Identify which cell holds the provided text, then report its [x, y] central coordinate. 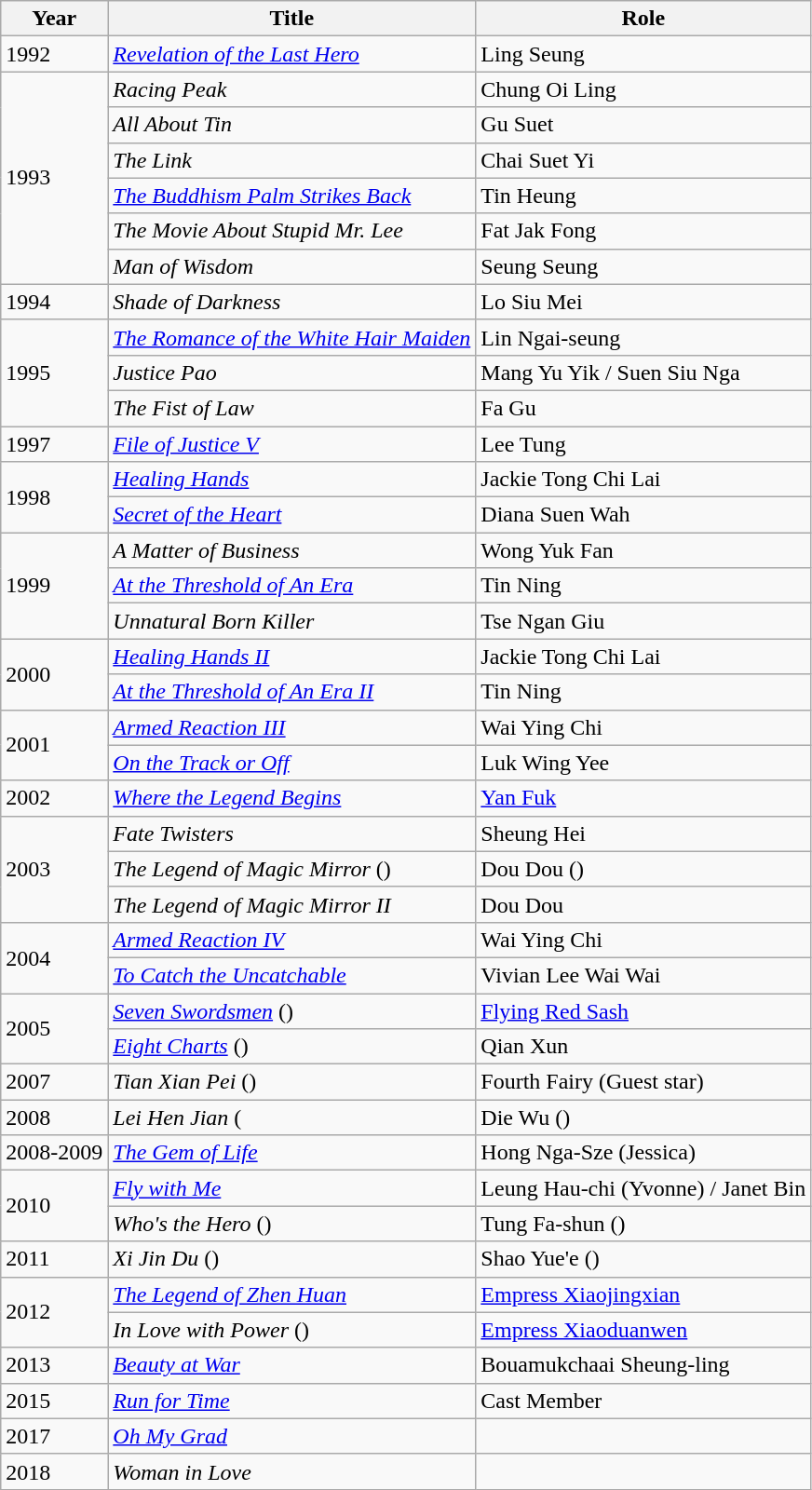
Lee Tung [643, 444]
Chai Suet Yi [643, 160]
Tin Heung [643, 196]
Flying Red Sash [643, 1010]
Role [643, 19]
Dou Dou [643, 904]
1999 [54, 586]
Gu Suet [643, 125]
Empress Xiaoduanwen [643, 1330]
Qian Xun [643, 1047]
2007 [54, 1082]
Healing Hands II [292, 657]
Mang Yu Yik / Suen Siu Nga [643, 372]
Diana Suen Wah [643, 515]
Title [292, 19]
Unnatural Born Killer [292, 621]
Luk Wing Yee [643, 763]
Empress Xiaojingxian [643, 1294]
Lin Ngai-seung [643, 337]
On the Track or Off [292, 763]
Tian Xian Pei () [292, 1082]
All About Tin [292, 125]
2010 [54, 1206]
Bouamukchaai Sheung-ling [643, 1365]
Woman in Love [292, 1471]
Revelation of the Last Hero [292, 54]
2008-2009 [54, 1153]
2003 [54, 869]
Fate Twisters [292, 833]
Where the Legend Begins [292, 798]
Man of Wisdom [292, 266]
2005 [54, 1028]
At the Threshold of An Era [292, 586]
Wong Yuk Fan [643, 550]
2011 [54, 1259]
Lo Siu Mei [643, 302]
Shade of Darkness [292, 302]
Leung Hau-chi (Yvonne) / Janet Bin [643, 1188]
In Love with Power () [292, 1330]
1995 [54, 372]
Run for Time [292, 1401]
1997 [54, 444]
1992 [54, 54]
Racing Peak [292, 89]
Shao Yue'e () [643, 1259]
Oh My Grad [292, 1436]
1993 [54, 178]
Fat Jak Fong [643, 231]
Yan Fuk [643, 798]
Who's the Hero () [292, 1224]
Sheung Hei [643, 833]
1998 [54, 497]
The Fist of Law [292, 408]
2000 [54, 674]
A Matter of Business [292, 550]
Hong Nga-Sze (Jessica) [643, 1153]
Seven Swordsmen () [292, 1010]
Fly with Me [292, 1188]
2001 [54, 745]
Xi Jin Du () [292, 1259]
1994 [54, 302]
Tse Ngan Giu [643, 621]
Dou Dou () [643, 869]
Armed Reaction IV [292, 940]
Seung Seung [643, 266]
2008 [54, 1117]
2002 [54, 798]
To Catch the Uncatchable [292, 975]
Eight Charts () [292, 1047]
Justice Pao [292, 372]
The Buddhism Palm Strikes Back [292, 196]
Fa Gu [643, 408]
Cast Member [643, 1401]
Chung Oi Ling [643, 89]
The Legend of Zhen Huan [292, 1294]
Secret of the Heart [292, 515]
The Legend of Magic Mirror () [292, 869]
Vivian Lee Wai Wai [643, 975]
2012 [54, 1312]
2018 [54, 1471]
Beauty at War [292, 1365]
Ling Seung [643, 54]
File of Justice V [292, 444]
2017 [54, 1436]
At the Threshold of An Era II [292, 692]
The Link [292, 160]
2013 [54, 1365]
The Romance of the White Hair Maiden [292, 337]
The Gem of Life [292, 1153]
2004 [54, 957]
Lei Hen Jian ( [292, 1117]
Year [54, 19]
Armed Reaction III [292, 727]
The Legend of Magic Mirror II [292, 904]
Fourth Fairy (Guest star) [643, 1082]
Healing Hands [292, 480]
Tung Fa-shun () [643, 1224]
Die Wu () [643, 1117]
The Movie About Stupid Mr. Lee [292, 231]
2015 [54, 1401]
